Detect which cell encompasses the target text, then output its (X, Y) center coordinate. 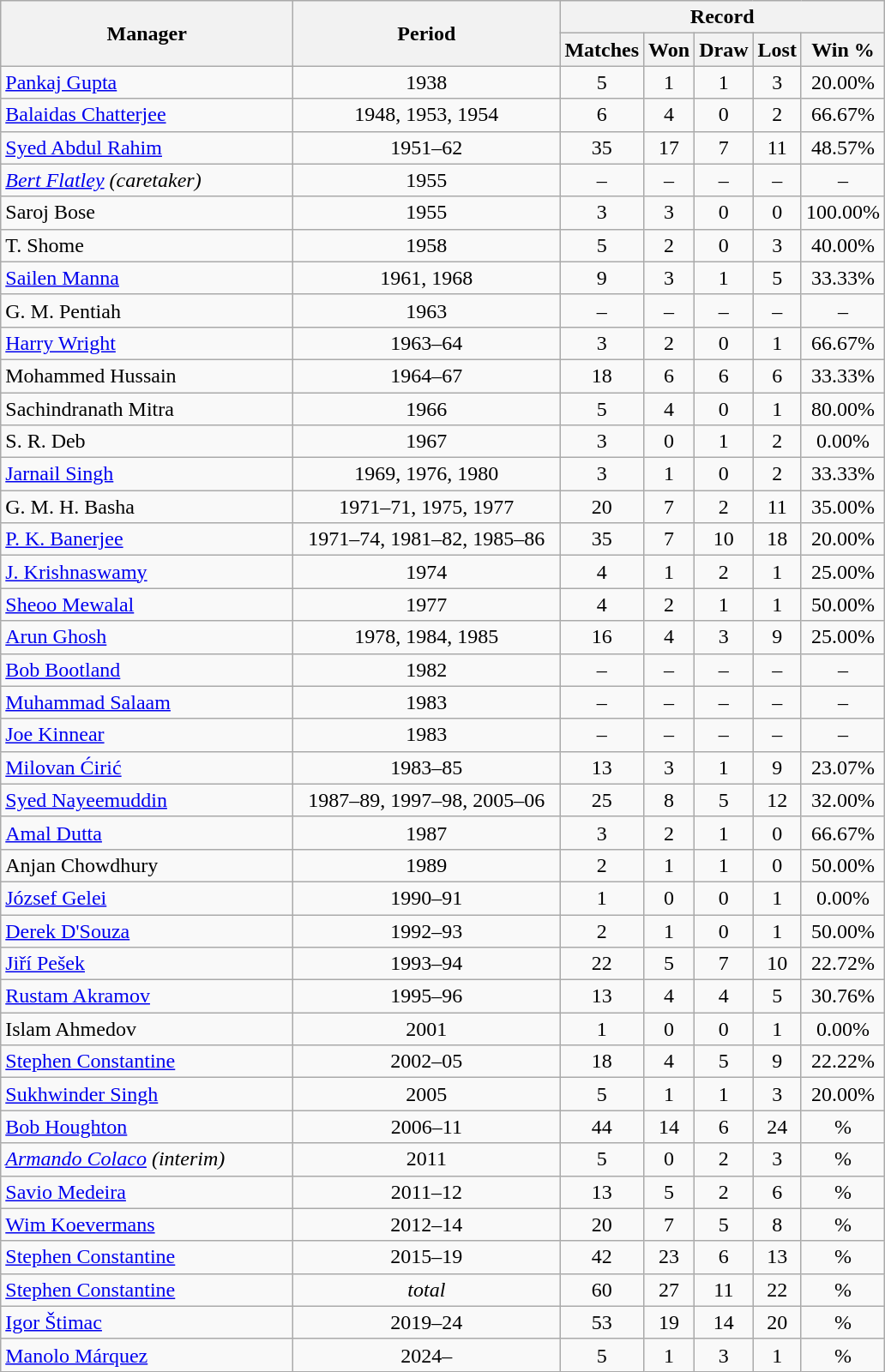
Harry Wright (147, 343)
1964–67 (427, 376)
1974 (427, 572)
Manager (147, 33)
1987–89, 1997–98, 2005–06 (427, 800)
1969, 1976, 1980 (427, 474)
S. R. Deb (147, 442)
Jarnail Singh (147, 474)
25 (602, 800)
Mohammed Hussain (147, 376)
22.22% (842, 1062)
Derek D'Souza (147, 930)
1971–74, 1981–82, 1985–86 (427, 539)
P. K. Banerjee (147, 539)
23.07% (842, 767)
Wim Koevermans (147, 1225)
Bob Bootland (147, 670)
80.00% (842, 409)
42 (602, 1257)
1990–91 (427, 898)
30.76% (842, 996)
Won (669, 50)
Sukhwinder Singh (147, 1094)
Amal Dutta (147, 833)
2012–14 (427, 1225)
16 (602, 637)
Milovan Ćirić (147, 767)
Anjan Chowdhury (147, 865)
2015–19 (427, 1257)
Muhammad Salaam (147, 702)
2005 (427, 1094)
Manolo Márquez (147, 1355)
1971–71, 1975, 1977 (427, 507)
Syed Nayeemuddin (147, 800)
44 (602, 1127)
G. M. H. Basha (147, 507)
35.00% (842, 507)
Bert Flatley (caretaker) (147, 180)
Rustam Akramov (147, 996)
48.57% (842, 147)
1961, 1968 (427, 278)
1987 (427, 833)
1951–62 (427, 147)
Lost (777, 50)
40.00% (842, 245)
Win % (842, 50)
1963–64 (427, 343)
27 (669, 1290)
1958 (427, 245)
2011–12 (427, 1192)
1982 (427, 670)
József Gelei (147, 898)
Arun Ghosh (147, 637)
J. Krishnaswamy (147, 572)
Period (427, 33)
Armando Colaco (interim) (147, 1159)
2001 (427, 1029)
1977 (427, 605)
12 (777, 800)
2002–05 (427, 1062)
Pankaj Gupta (147, 82)
1963 (427, 310)
53 (602, 1322)
24 (777, 1127)
1967 (427, 442)
Islam Ahmedov (147, 1029)
1938 (427, 82)
60 (602, 1290)
1995–96 (427, 996)
32.00% (842, 800)
Record (722, 17)
Sheoo Mewalal (147, 605)
Bob Houghton (147, 1127)
2019–24 (427, 1322)
1948, 1953, 1954 (427, 115)
Savio Medeira (147, 1192)
Joe Kinnear (147, 735)
Saroj Bose (147, 213)
1989 (427, 865)
17 (669, 147)
100.00% (842, 213)
1978, 1984, 1985 (427, 637)
2011 (427, 1159)
19 (669, 1322)
G. M. Pentiah (147, 310)
Draw (724, 50)
2024– (427, 1355)
1993–94 (427, 964)
Igor Štimac (147, 1322)
Sachindranath Mitra (147, 409)
23 (669, 1257)
total (427, 1290)
Jiří Pešek (147, 964)
1983–85 (427, 767)
Balaidas Chatterjee (147, 115)
1966 (427, 409)
2006–11 (427, 1127)
Matches (602, 50)
22.72% (842, 964)
Syed Abdul Rahim (147, 147)
Sailen Manna (147, 278)
T. Shome (147, 245)
1992–93 (427, 930)
